Search for the cell housing the specified text and yield its (x, y) center coordinate. 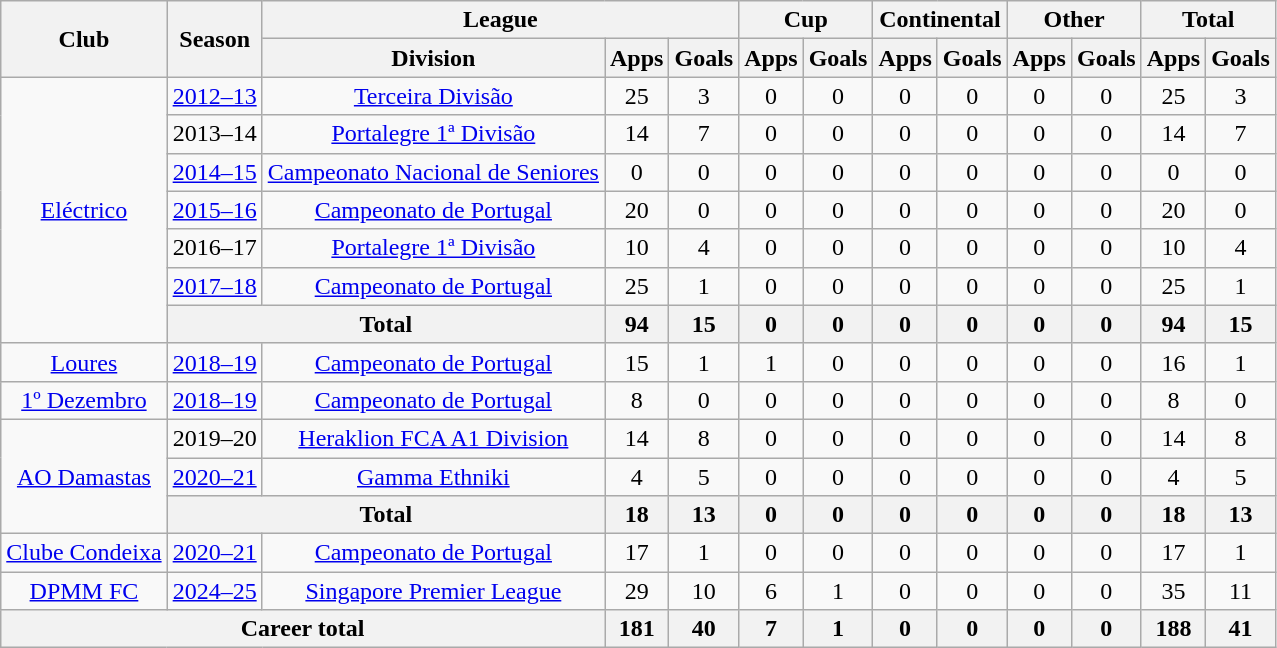
11 (1241, 591)
16 (1173, 362)
2012–13 (214, 96)
Cup (806, 20)
Other (1074, 20)
40 (704, 629)
Continental (940, 20)
AO Damastas (84, 476)
2019–20 (214, 438)
Career total (303, 629)
Eléctrico (84, 210)
Terceira Divisão (433, 96)
Season (214, 39)
Heraklion FCA A1 Division (433, 438)
Loures (84, 362)
Singapore Premier League (433, 591)
1º Dezembro (84, 400)
2024–25 (214, 591)
6 (771, 591)
188 (1173, 629)
41 (1241, 629)
DPMM FC (84, 591)
League (500, 20)
Club (84, 39)
35 (1173, 591)
Gamma Ethniki (433, 477)
2017–18 (214, 286)
Campeonato Nacional de Seniores (433, 172)
Division (433, 58)
2016–17 (214, 248)
Clube Condeixa (84, 553)
2015–16 (214, 210)
2014–15 (214, 172)
29 (636, 591)
181 (636, 629)
2013–14 (214, 134)
